Pinpoint the cell where the given text exists, returning its (x, y) midpoint coordinate. 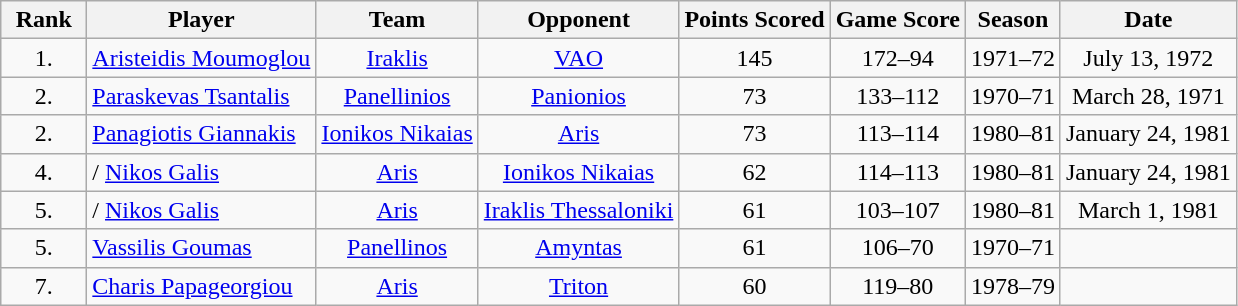
Team (397, 20)
60 (754, 286)
Aristeidis Moumoglou (202, 58)
119–80 (898, 286)
113–114 (898, 134)
7. (44, 286)
172–94 (898, 58)
Iraklis (397, 58)
Charis Papageorgiou (202, 286)
Points Scored (754, 20)
Amyntas (578, 248)
March 1, 1981 (1148, 210)
145 (754, 58)
Paraskevas Tsantalis (202, 96)
Triton (578, 286)
Game Score (898, 20)
Panagiotis Giannakis (202, 134)
114–113 (898, 172)
4. (44, 172)
Opponent (578, 20)
103–107 (898, 210)
July 13, 1972 (1148, 58)
Date (1148, 20)
VAO (578, 58)
Player (202, 20)
1. (44, 58)
1971–72 (1012, 58)
Iraklis Thessaloniki (578, 210)
Vassilis Goumas (202, 248)
March 28, 1971 (1148, 96)
Rank (44, 20)
Panionios (578, 96)
133–112 (898, 96)
62 (754, 172)
Season (1012, 20)
Panellinios (397, 96)
106–70 (898, 248)
1978–79 (1012, 286)
Panellinos (397, 248)
